Identify which cell holds the provided text, then report its [x, y] central coordinate. 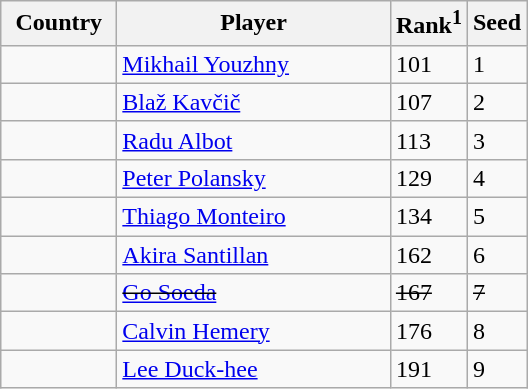
9 [496, 369]
Peter Polansky [254, 178]
6 [496, 255]
Mikhail Youzhny [254, 64]
Calvin Hemery [254, 331]
107 [428, 102]
2 [496, 102]
Player [254, 24]
Lee Duck-hee [254, 369]
Rank1 [428, 24]
Thiago Monteiro [254, 217]
176 [428, 331]
Radu Albot [254, 140]
1 [496, 64]
134 [428, 217]
3 [496, 140]
4 [496, 178]
162 [428, 255]
113 [428, 140]
167 [428, 293]
Blaž Kavčič [254, 102]
8 [496, 331]
5 [496, 217]
129 [428, 178]
Seed [496, 24]
191 [428, 369]
Akira Santillan [254, 255]
101 [428, 64]
Country [59, 24]
7 [496, 293]
Go Soeda [254, 293]
